Detect which cell encompasses the target text, then output its (x, y) center coordinate. 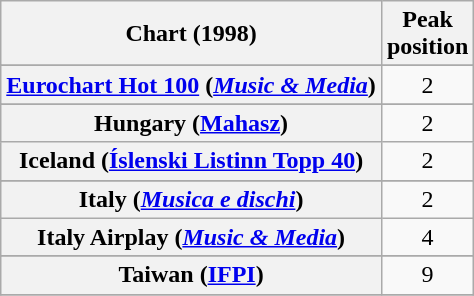
Chart (1998) (192, 34)
Hungary (Mahasz) (192, 123)
Italy Airplay (Music & Media) (192, 237)
9 (427, 275)
4 (427, 237)
Peakposition (427, 34)
Taiwan (IFPI) (192, 275)
Italy (Musica e dischi) (192, 199)
Eurochart Hot 100 (Music & Media) (192, 85)
Iceland (Íslenski Listinn Topp 40) (192, 161)
